Determine the [x, y] coordinate at the center of the cell enclosing the given text.  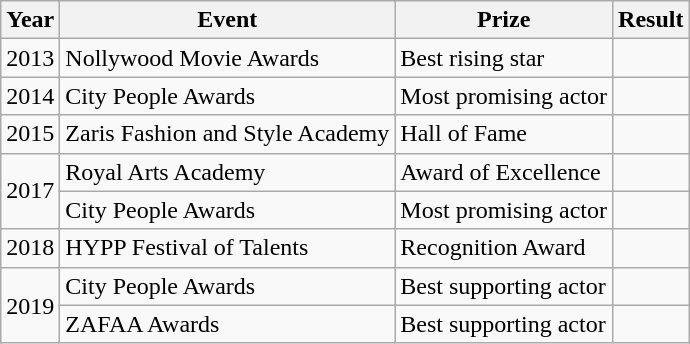
2013 [30, 58]
Award of Excellence [504, 172]
Event [228, 20]
2018 [30, 248]
Recognition Award [504, 248]
Nollywood Movie Awards [228, 58]
Hall of Fame [504, 134]
Zaris Fashion and Style Academy [228, 134]
Prize [504, 20]
ZAFAA Awards [228, 324]
2015 [30, 134]
Best rising star [504, 58]
Year [30, 20]
2019 [30, 305]
Royal Arts Academy [228, 172]
2014 [30, 96]
2017 [30, 191]
HYPP Festival of Talents [228, 248]
Result [651, 20]
